Pinpoint the cell where the given text exists, returning its [x, y] midpoint coordinate. 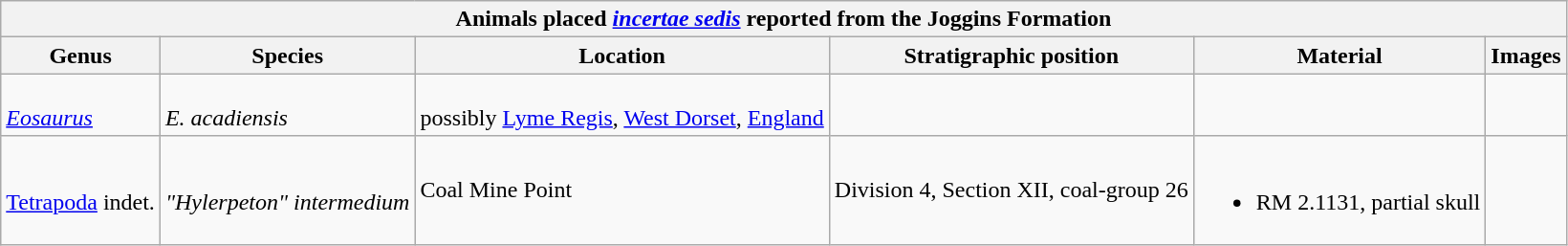
"Hylerpeton" intermedium [287, 190]
Images [1526, 56]
Eosaurus [80, 105]
Division 4, Section XII, coal-group 26 [1012, 190]
Coal Mine Point [621, 190]
Location [621, 56]
Species [287, 56]
possibly Lyme Regis, West Dorset, England [621, 105]
E. acadiensis [287, 105]
Stratigraphic position [1012, 56]
Tetrapoda indet. [80, 190]
RM 2.1131, partial skull [1339, 190]
Genus [80, 56]
Material [1339, 56]
Animals placed incertae sedis reported from the Joggins Formation [784, 19]
